Return (X, Y) of the center of cell containing provided text 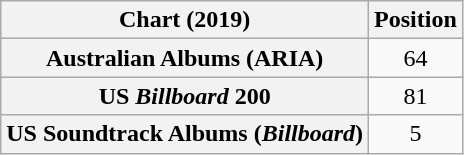
Australian Albums (ARIA) (185, 58)
US Billboard 200 (185, 96)
US Soundtrack Albums (Billboard) (185, 134)
81 (416, 96)
Position (416, 20)
5 (416, 134)
64 (416, 58)
Chart (2019) (185, 20)
